Detect which cell encompasses the target text, then output its (x, y) center coordinate. 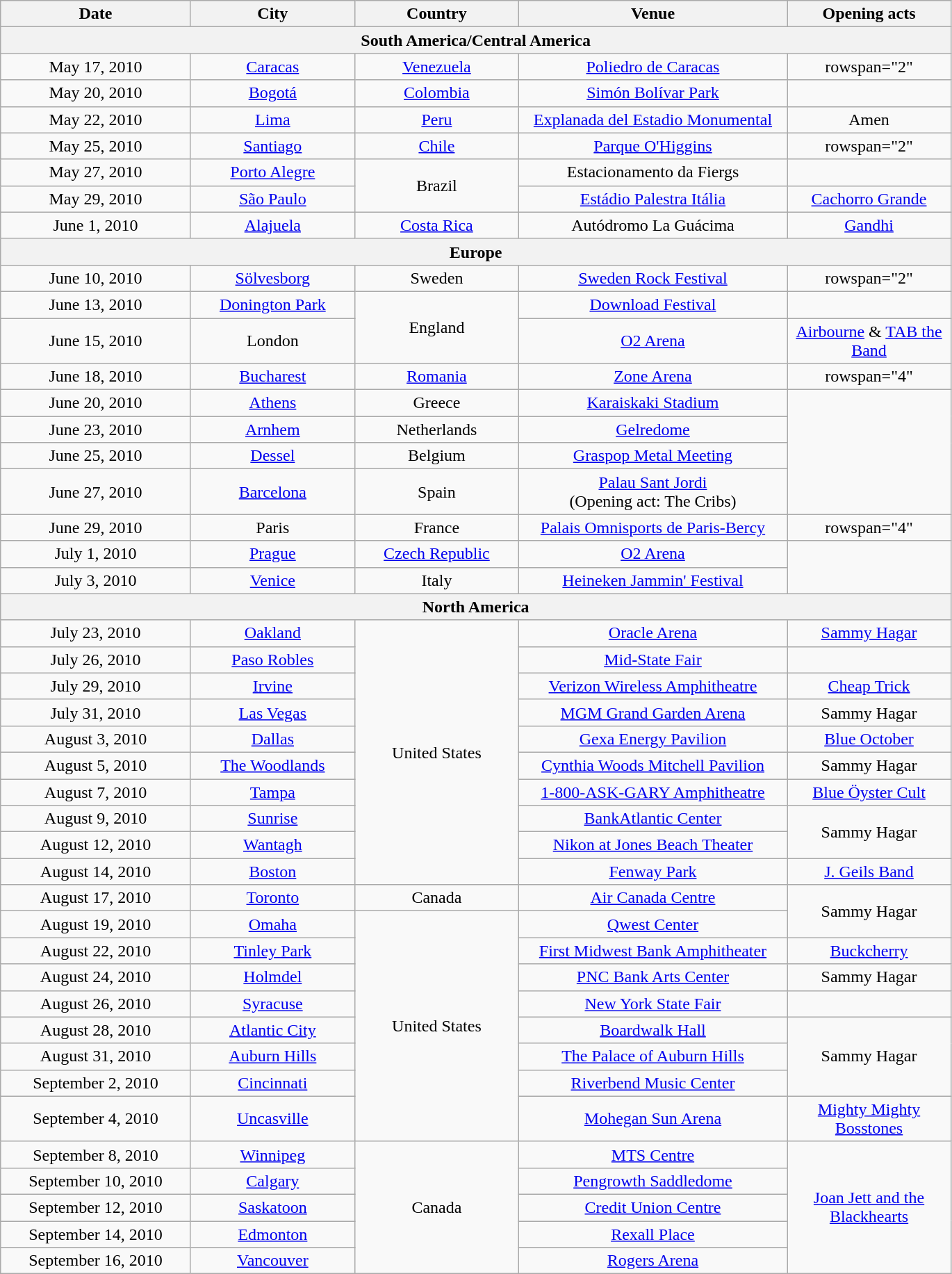
J. Geils Band (869, 872)
May 27, 2010 (96, 172)
Verizon Wireless Amphitheatre (653, 686)
Gelredome (653, 430)
July 29, 2010 (96, 686)
June 25, 2010 (96, 456)
MGM Grand Garden Arena (653, 712)
Edmonton (272, 1234)
The Palace of Auburn Hills (653, 1056)
Estádio Palestra Itália (653, 199)
Nikon at Jones Beach Theater (653, 845)
July 26, 2010 (96, 660)
Las Vegas (272, 712)
Irvine (272, 686)
Rogers Arena (653, 1261)
BankAtlantic Center (653, 819)
June 1, 2010 (96, 225)
Sunrise (272, 819)
Download Festival (653, 304)
Prague (272, 554)
Omaha (272, 924)
Santiago (272, 146)
Amen (869, 120)
Riverbend Music Center (653, 1083)
Donington Park (272, 304)
September 8, 2010 (96, 1154)
August 3, 2010 (96, 739)
Tinley Park (272, 951)
Toronto (272, 898)
First Midwest Bank Amphitheater (653, 951)
Opening acts (869, 14)
Boston (272, 872)
Holmdel (272, 977)
June 18, 2010 (96, 377)
August 31, 2010 (96, 1056)
July 1, 2010 (96, 554)
Cachorro Grande (869, 199)
September 2, 2010 (96, 1083)
Dessel (272, 456)
Simón Bolívar Park (653, 93)
Oracle Arena (653, 633)
Sölvesborg (272, 278)
May 25, 2010 (96, 146)
Bucharest (272, 377)
May 22, 2010 (96, 120)
August 9, 2010 (96, 819)
South America/Central America (476, 40)
Blue October (869, 739)
Fenway Park (653, 872)
August 7, 2010 (96, 792)
Athens (272, 403)
PNC Bank Arts Center (653, 977)
September 12, 2010 (96, 1207)
Chile (436, 146)
May 20, 2010 (96, 93)
Country (436, 14)
July 23, 2010 (96, 633)
North America (476, 607)
Zone Arena (653, 377)
Autódromo La Guácima (653, 225)
June 20, 2010 (96, 403)
Qwest Center (653, 924)
Pengrowth Saddledome (653, 1181)
Buckcherry (869, 951)
Sweden Rock Festival (653, 278)
Gandhi (869, 225)
France (436, 528)
August 22, 2010 (96, 951)
England (436, 327)
Cynthia Woods Mitchell Pavilion (653, 765)
Dallas (272, 739)
July 3, 2010 (96, 580)
MTS Centre (653, 1154)
Mohegan Sun Arena (653, 1119)
Heineken Jammin' Festival (653, 580)
Cheap Trick (869, 686)
Explanada del Estadio Monumental (653, 120)
Europe (476, 252)
Brazil (436, 186)
August 5, 2010 (96, 765)
Poliedro de Caracas (653, 67)
Netherlands (436, 430)
Paris (272, 528)
Atlantic City (272, 1030)
Winnipeg (272, 1154)
Venice (272, 580)
Arnhem (272, 430)
Wantagh (272, 845)
Greece (436, 403)
July 31, 2010 (96, 712)
1-800-ASK-GARY Amphitheatre (653, 792)
Boardwalk Hall (653, 1030)
Graspop Metal Meeting (653, 456)
Gexa Energy Pavilion (653, 739)
Romania (436, 377)
Lima (272, 120)
Syracuse (272, 1004)
Costa Rica (436, 225)
Karaiskaki Stadium (653, 403)
June 29, 2010 (96, 528)
September 4, 2010 (96, 1119)
City (272, 14)
Joan Jett and the Blackhearts (869, 1207)
June 15, 2010 (96, 341)
Auburn Hills (272, 1056)
August 26, 2010 (96, 1004)
Mid-State Fair (653, 660)
June 23, 2010 (96, 430)
Airbourne & TAB the Band (869, 341)
Spain (436, 492)
Uncasville (272, 1119)
Mighty Mighty Bosstones (869, 1119)
Caracas (272, 67)
London (272, 341)
June 13, 2010 (96, 304)
Colombia (436, 93)
Paso Robles (272, 660)
Rexall Place (653, 1234)
August 14, 2010 (96, 872)
Venue (653, 14)
New York State Fair (653, 1004)
August 12, 2010 (96, 845)
September 10, 2010 (96, 1181)
September 16, 2010 (96, 1261)
São Paulo (272, 199)
Parque O'Higgins (653, 146)
Oakland (272, 633)
Venezuela (436, 67)
Palau Sant Jordi(Opening act: The Cribs) (653, 492)
Air Canada Centre (653, 898)
Blue Öyster Cult (869, 792)
Italy (436, 580)
Belgium (436, 456)
May 29, 2010 (96, 199)
Porto Alegre (272, 172)
Alajuela (272, 225)
Estacionamento da Fiergs (653, 172)
Bogotá (272, 93)
August 19, 2010 (96, 924)
August 17, 2010 (96, 898)
June 27, 2010 (96, 492)
June 10, 2010 (96, 278)
The Woodlands (272, 765)
Peru (436, 120)
August 28, 2010 (96, 1030)
Barcelona (272, 492)
May 17, 2010 (96, 67)
Cincinnati (272, 1083)
Saskatoon (272, 1207)
Credit Union Centre (653, 1207)
Czech Republic (436, 554)
August 24, 2010 (96, 977)
Sweden (436, 278)
Vancouver (272, 1261)
Calgary (272, 1181)
Tampa (272, 792)
September 14, 2010 (96, 1234)
Palais Omnisports de Paris-Bercy (653, 528)
Date (96, 14)
